Scan for the cell matching the given text and deliver its [x, y] coordinate at center. 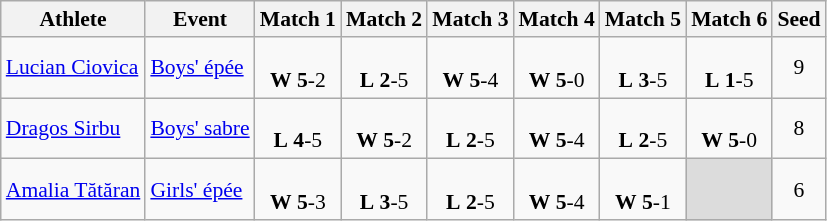
W 5-1 [643, 190]
Match 2 [384, 19]
9 [798, 68]
Lucian Ciovica [74, 68]
Match 1 [298, 19]
Boys' épée [200, 68]
Match 3 [470, 19]
8 [798, 128]
Girls' épée [200, 190]
6 [798, 190]
Match 6 [729, 19]
L 1-5 [729, 68]
Boys' sabre [200, 128]
Match 4 [557, 19]
Dragos Sirbu [74, 128]
Event [200, 19]
Seed [798, 19]
Amalia Tătăran [74, 190]
W 5-3 [298, 190]
Athlete [74, 19]
Match 5 [643, 19]
L 4-5 [298, 128]
